Pinpoint the cell where the given text exists, returning its [X, Y] midpoint coordinate. 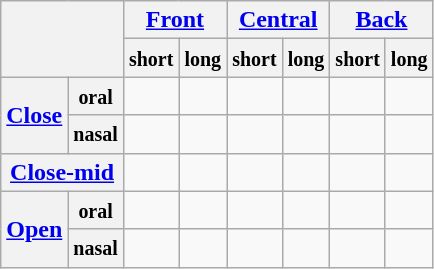
Back [382, 20]
Central [278, 20]
Front [174, 20]
Open [34, 229]
Close [34, 115]
Close-mid [62, 172]
